Scan for the cell matching the given text and deliver its [X, Y] coordinate at center. 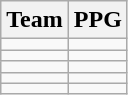
PPG [98, 20]
Team [35, 20]
